Detect which cell encompasses the target text, then output its [X, Y] center coordinate. 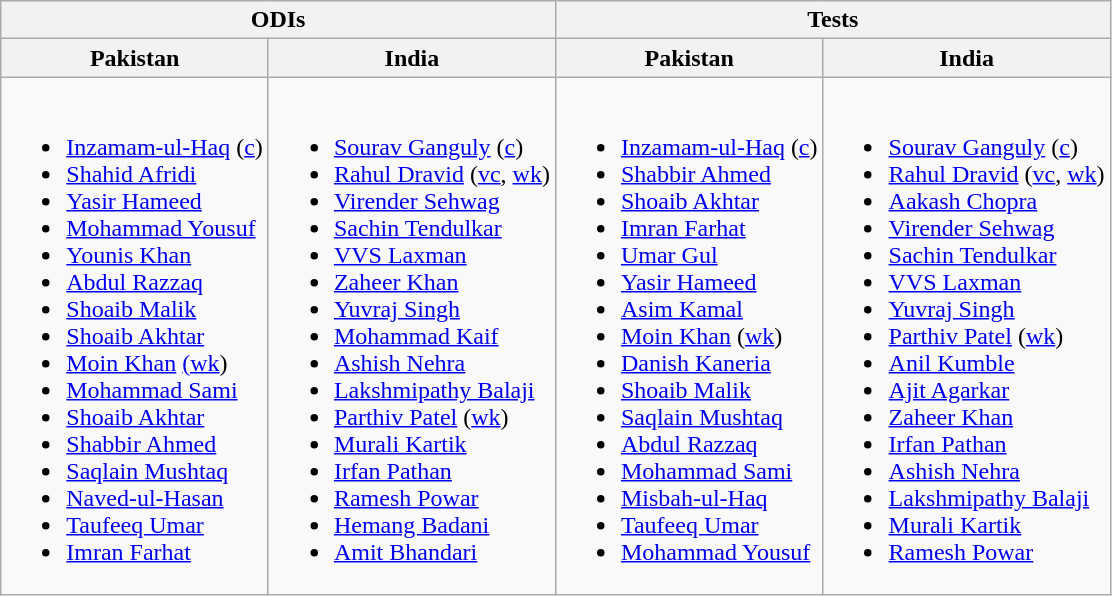
ODIs [278, 20]
Tests [832, 20]
